Return (X, Y) of the center of cell containing provided text 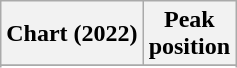
Chart (2022) (72, 34)
Peak position (189, 34)
